Search for the cell housing the specified text and yield its [X, Y] center coordinate. 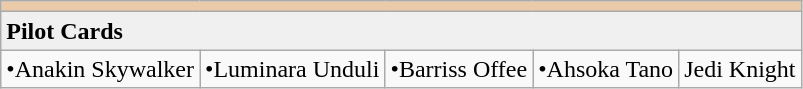
•Ahsoka Tano [606, 69]
•Anakin Skywalker [100, 69]
Jedi Knight [740, 69]
Pilot Cards [401, 31]
•Luminara Unduli [292, 69]
•Barriss Offee [459, 69]
